Return [X, Y] of the center of cell containing provided text 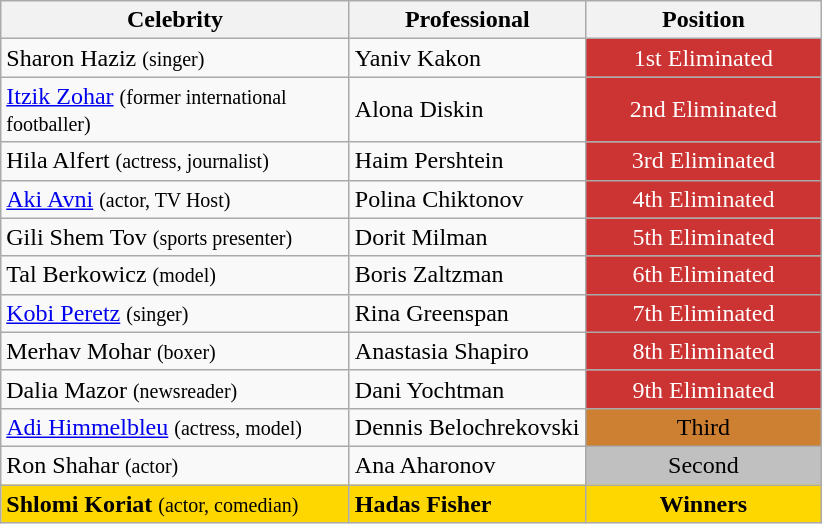
5th Eliminated [703, 237]
Dalia Mazor (newsreader) [176, 389]
1st Eliminated [703, 58]
Dani Yochtman [467, 389]
Position [703, 20]
Kobi Peretz (singer) [176, 313]
Itzik Zohar (former international footballer) [176, 110]
Shlomi Koriat (actor, comedian) [176, 503]
Yaniv Kakon [467, 58]
Alona Diskin [467, 110]
Tal Berkowicz (model) [176, 275]
Gili Shem Tov (sports presenter) [176, 237]
Haim Pershtein [467, 161]
Winners [703, 503]
Professional [467, 20]
3rd Eliminated [703, 161]
Dennis Belochrekovski [467, 427]
Aki Avni (actor, TV Host) [176, 199]
Hadas Fisher [467, 503]
7th Eliminated [703, 313]
Merhav Mohar (boxer) [176, 351]
Polina Chiktonov [467, 199]
9th Eliminated [703, 389]
Dorit Milman [467, 237]
Third [703, 427]
Rina Greenspan [467, 313]
Second [703, 465]
2nd Eliminated [703, 110]
Sharon Haziz (singer) [176, 58]
Ana Aharonov [467, 465]
4th Eliminated [703, 199]
Anastasia Shapiro [467, 351]
Adi Himmelbleu (actress, model) [176, 427]
6th Eliminated [703, 275]
Celebrity [176, 20]
Boris Zaltzman [467, 275]
8th Eliminated [703, 351]
Hila Alfert (actress, journalist) [176, 161]
Ron Shahar (actor) [176, 465]
